Capture the cell that displays the provided text and extract its [X, Y] central coordinate. 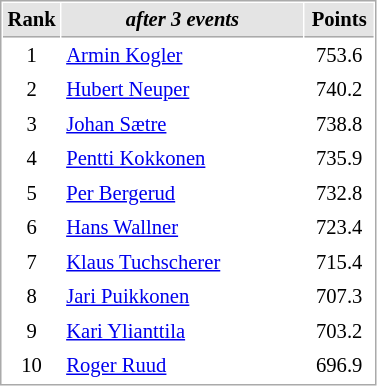
732.8 [340, 194]
Armin Kogler [183, 56]
Points [340, 20]
715.4 [340, 262]
8 [32, 296]
9 [32, 332]
1 [32, 56]
Klaus Tuchscherer [183, 262]
723.4 [340, 228]
703.2 [340, 332]
735.9 [340, 158]
Per Bergerud [183, 194]
707.3 [340, 296]
Johan Sætre [183, 124]
after 3 events [183, 20]
Hubert Neuper [183, 90]
7 [32, 262]
753.6 [340, 56]
740.2 [340, 90]
5 [32, 194]
738.8 [340, 124]
696.9 [340, 366]
2 [32, 90]
Roger Ruud [183, 366]
Pentti Kokkonen [183, 158]
3 [32, 124]
4 [32, 158]
6 [32, 228]
10 [32, 366]
Hans Wallner [183, 228]
Rank [32, 20]
Jari Puikkonen [183, 296]
Kari Ylianttila [183, 332]
